Capture the cell that displays the provided text and extract its (x, y) central coordinate. 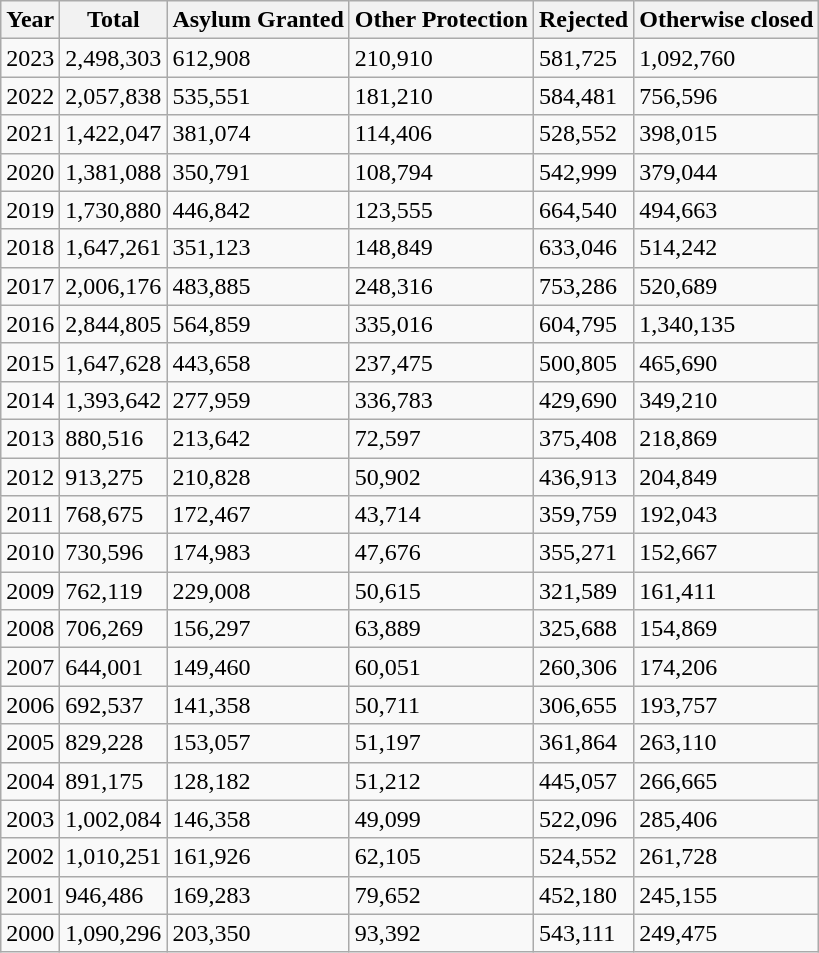
249,475 (726, 933)
2015 (30, 362)
452,180 (583, 895)
1,002,084 (114, 819)
359,759 (583, 515)
381,074 (258, 134)
62,105 (441, 857)
210,828 (258, 477)
880,516 (114, 438)
2002 (30, 857)
664,540 (583, 210)
494,663 (726, 210)
762,119 (114, 591)
335,016 (441, 324)
2016 (30, 324)
47,676 (441, 553)
520,689 (726, 286)
730,596 (114, 553)
349,210 (726, 400)
465,690 (726, 362)
2004 (30, 781)
237,475 (441, 362)
351,123 (258, 248)
2011 (30, 515)
161,411 (726, 591)
2005 (30, 743)
210,910 (441, 58)
2007 (30, 667)
891,175 (114, 781)
50,615 (441, 591)
325,688 (583, 629)
172,467 (258, 515)
2023 (30, 58)
50,711 (441, 705)
72,597 (441, 438)
51,212 (441, 781)
Year (30, 20)
153,057 (258, 743)
946,486 (114, 895)
500,805 (583, 362)
Otherwise closed (726, 20)
149,460 (258, 667)
436,913 (583, 477)
2019 (30, 210)
181,210 (441, 96)
50,902 (441, 477)
193,757 (726, 705)
1,092,760 (726, 58)
2,844,805 (114, 324)
174,206 (726, 667)
483,885 (258, 286)
1,381,088 (114, 172)
63,889 (441, 629)
361,864 (583, 743)
1,340,135 (726, 324)
524,552 (583, 857)
753,286 (583, 286)
148,849 (441, 248)
192,043 (726, 515)
174,983 (258, 553)
2012 (30, 477)
156,297 (258, 629)
Total (114, 20)
146,358 (258, 819)
2013 (30, 438)
692,537 (114, 705)
321,589 (583, 591)
913,275 (114, 477)
245,155 (726, 895)
543,111 (583, 933)
266,665 (726, 781)
2000 (30, 933)
768,675 (114, 515)
564,859 (258, 324)
1,090,296 (114, 933)
128,182 (258, 781)
43,714 (441, 515)
604,795 (583, 324)
203,350 (258, 933)
2017 (30, 286)
443,658 (258, 362)
306,655 (583, 705)
218,869 (726, 438)
263,110 (726, 743)
336,783 (441, 400)
Asylum Granted (258, 20)
51,197 (441, 743)
1,730,880 (114, 210)
612,908 (258, 58)
161,926 (258, 857)
542,999 (583, 172)
261,728 (726, 857)
169,283 (258, 895)
123,555 (441, 210)
2014 (30, 400)
398,015 (726, 134)
60,051 (441, 667)
1,647,628 (114, 362)
Rejected (583, 20)
114,406 (441, 134)
1,010,251 (114, 857)
Other Protection (441, 20)
152,667 (726, 553)
93,392 (441, 933)
756,596 (726, 96)
514,242 (726, 248)
2003 (30, 819)
229,008 (258, 591)
581,725 (583, 58)
2020 (30, 172)
1,422,047 (114, 134)
260,306 (583, 667)
829,228 (114, 743)
445,057 (583, 781)
2,498,303 (114, 58)
248,316 (441, 286)
633,046 (583, 248)
2006 (30, 705)
2,006,176 (114, 286)
2021 (30, 134)
644,001 (114, 667)
375,408 (583, 438)
2001 (30, 895)
1,647,261 (114, 248)
429,690 (583, 400)
2010 (30, 553)
2008 (30, 629)
49,099 (441, 819)
2022 (30, 96)
1,393,642 (114, 400)
141,358 (258, 705)
108,794 (441, 172)
535,551 (258, 96)
446,842 (258, 210)
204,849 (726, 477)
379,044 (726, 172)
706,269 (114, 629)
522,096 (583, 819)
79,652 (441, 895)
285,406 (726, 819)
355,271 (583, 553)
350,791 (258, 172)
277,959 (258, 400)
154,869 (726, 629)
2018 (30, 248)
213,642 (258, 438)
2,057,838 (114, 96)
584,481 (583, 96)
2009 (30, 591)
528,552 (583, 134)
